Capture the cell that displays the provided text and extract its [x, y] central coordinate. 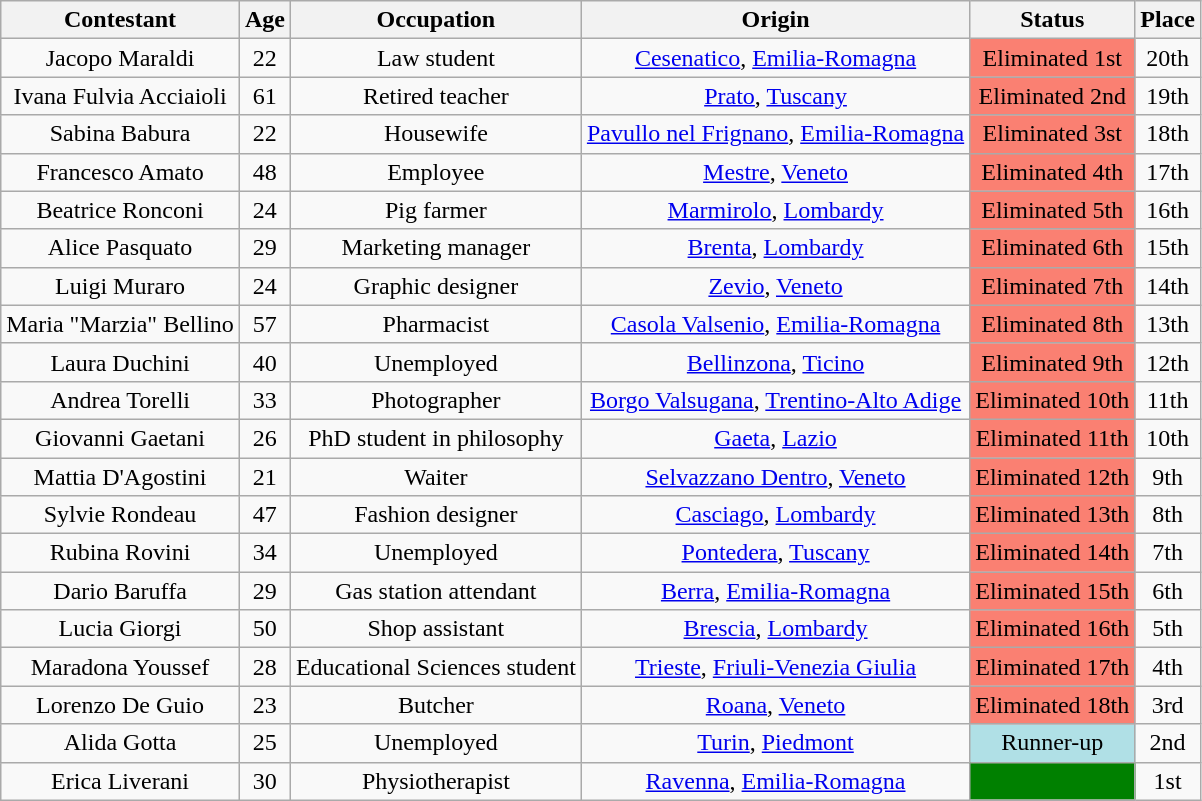
Eliminated 15th [1052, 591]
Rubina Rovini [120, 553]
1st [1168, 781]
26 [264, 438]
Eliminated 1st [1052, 58]
Fashion designer [436, 515]
Eliminated 17th [1052, 667]
Francesco Amato [120, 172]
Lucia Giorgi [120, 629]
Zevio, Veneto [775, 286]
Waiter [436, 477]
Eliminated 8th [1052, 324]
20th [1168, 58]
6th [1168, 591]
23 [264, 705]
Maria "Marzia" Bellino [120, 324]
Retired teacher [436, 96]
Pharmacist [436, 324]
Sylvie Rondeau [120, 515]
Gas station attendant [436, 591]
Status [1052, 20]
13th [1168, 324]
7th [1168, 553]
Turin, Piedmont [775, 743]
50 [264, 629]
Eliminated 9th [1052, 362]
17th [1168, 172]
30 [264, 781]
Age [264, 20]
Andrea Torelli [120, 400]
21 [264, 477]
19th [1168, 96]
4th [1168, 667]
Marketing manager [436, 248]
PhD student in philosophy [436, 438]
Law student [436, 58]
Brescia, Lombardy [775, 629]
Mattia D'Agostini [120, 477]
Employee [436, 172]
Eliminated 7th [1052, 286]
Berra, Emilia-Romagna [775, 591]
34 [264, 553]
Photographer [436, 400]
Mestre, Veneto [775, 172]
Runner-up [1052, 743]
8th [1168, 515]
48 [264, 172]
61 [264, 96]
25 [264, 743]
Giovanni Gaetani [120, 438]
47 [264, 515]
Selvazzano Dentro, Veneto [775, 477]
33 [264, 400]
Borgo Valsugana, Trentino-Alto Adige [775, 400]
Alice Pasquato [120, 248]
11th [1168, 400]
Dario Baruffa [120, 591]
Eliminated 16th [1052, 629]
Eliminated 3st [1052, 134]
Prato, Tuscany [775, 96]
2nd [1168, 743]
Casola Valsenio, Emilia-Romagna [775, 324]
Erica Liverani [120, 781]
Maradona Youssef [120, 667]
Educational Sciences student [436, 667]
9th [1168, 477]
Pavullo nel Frignano, Emilia-Romagna [775, 134]
Eliminated 2nd [1052, 96]
12th [1168, 362]
Cesenatico, Emilia-Romagna [775, 58]
Lorenzo De Guio [120, 705]
Origin [775, 20]
Eliminated 4th [1052, 172]
Eliminated 13th [1052, 515]
16th [1168, 210]
14th [1168, 286]
Eliminated 18th [1052, 705]
Bellinzona, Ticino [775, 362]
Pontedera, Tuscany [775, 553]
Beatrice Ronconi [120, 210]
Graphic designer [436, 286]
40 [264, 362]
3rd [1168, 705]
28 [264, 667]
Ivana Fulvia Acciaioli [120, 96]
Brenta, Lombardy [775, 248]
Occupation [436, 20]
Gaeta, Lazio [775, 438]
Eliminated 6th [1052, 248]
5th [1168, 629]
Sabina Babura [120, 134]
Roana, Veneto [775, 705]
Physiotherapist [436, 781]
10th [1168, 438]
Butcher [436, 705]
Contestant [120, 20]
Jacopo Maraldi [120, 58]
Alida Gotta [120, 743]
Eliminated 10th [1052, 400]
Eliminated 11th [1052, 438]
Marmirolo, Lombardy [775, 210]
Eliminated 12th [1052, 477]
Casciago, Lombardy [775, 515]
18th [1168, 134]
Shop assistant [436, 629]
Luigi Muraro [120, 286]
57 [264, 324]
15th [1168, 248]
Housewife [436, 134]
Ravenna, Emilia-Romagna [775, 781]
Eliminated 14th [1052, 553]
Laura Duchini [120, 362]
Pig farmer [436, 210]
Trieste, Friuli-Venezia Giulia [775, 667]
Eliminated 5th [1052, 210]
Place [1168, 20]
